Return the (x, y) coordinate for the center point of the cell that contains the specified text.  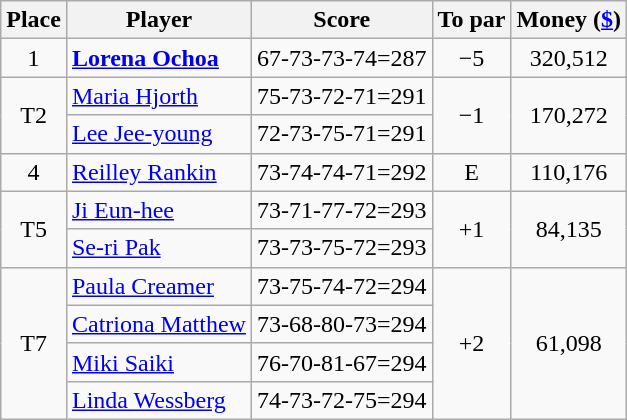
To par (472, 20)
72-73-75-71=291 (342, 134)
T7 (34, 343)
T5 (34, 229)
73-71-77-72=293 (342, 210)
Linda Wessberg (158, 400)
Lorena Ochoa (158, 58)
Miki Saiki (158, 362)
67-73-73-74=287 (342, 58)
T2 (34, 115)
−5 (472, 58)
Se-ri Pak (158, 248)
Lee Jee-young (158, 134)
Catriona Matthew (158, 324)
73-74-74-71=292 (342, 172)
1 (34, 58)
−1 (472, 115)
74-73-72-75=294 (342, 400)
4 (34, 172)
Money ($) (569, 20)
E (472, 172)
Score (342, 20)
75-73-72-71=291 (342, 96)
170,272 (569, 115)
73-68-80-73=294 (342, 324)
Place (34, 20)
Ji Eun-hee (158, 210)
73-73-75-72=293 (342, 248)
320,512 (569, 58)
Paula Creamer (158, 286)
73-75-74-72=294 (342, 286)
84,135 (569, 229)
Maria Hjorth (158, 96)
+1 (472, 229)
110,176 (569, 172)
61,098 (569, 343)
+2 (472, 343)
76-70-81-67=294 (342, 362)
Player (158, 20)
Reilley Rankin (158, 172)
